Scan for the cell matching the given text and deliver its (X, Y) coordinate at center. 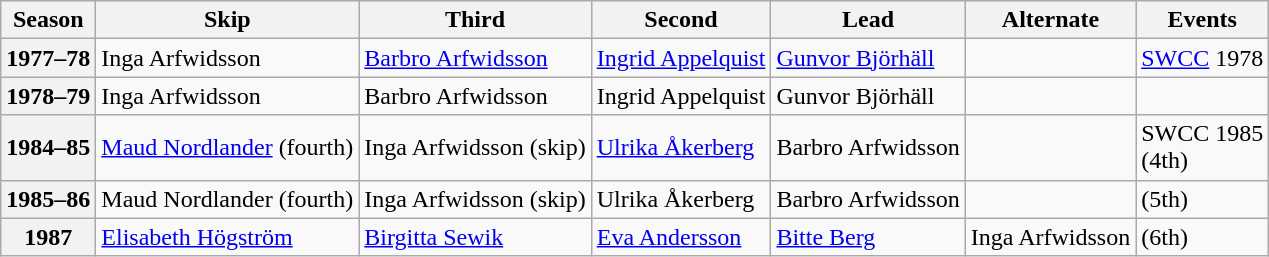
Lead (868, 20)
Season (48, 20)
Third (475, 20)
Second (681, 20)
Birgitta Sewik (475, 237)
Bitte Berg (868, 237)
(6th) (1202, 237)
SWCC 1985 (4th) (1202, 148)
1984–85 (48, 148)
Alternate (1050, 20)
Elisabeth Högström (228, 237)
1985–86 (48, 199)
(5th) (1202, 199)
Events (1202, 20)
1987 (48, 237)
1978–79 (48, 96)
Skip (228, 20)
SWCC 1978 (1202, 58)
Eva Andersson (681, 237)
1977–78 (48, 58)
